From the cell containing the given text, extract its center point as (X, Y) coordinate. 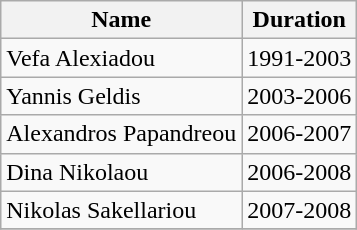
Nikolas Sakellariou (122, 210)
Alexandros Papandreou (122, 134)
Yannis Geldis (122, 96)
Vefa Alexiadou (122, 58)
2006-2008 (300, 172)
Duration (300, 20)
2007-2008 (300, 210)
Name (122, 20)
Dina Nikolaou (122, 172)
2003-2006 (300, 96)
2006-2007 (300, 134)
1991-2003 (300, 58)
